Detect which cell encompasses the target text, then output its (X, Y) center coordinate. 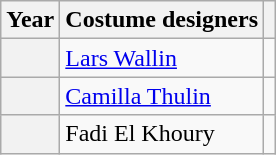
Fadi El Khoury (162, 134)
Lars Wallin (162, 58)
Year (30, 20)
Camilla Thulin (162, 96)
Costume designers (162, 20)
